Find where the given text appears and provide that cell's center as [X, Y] coordinate. 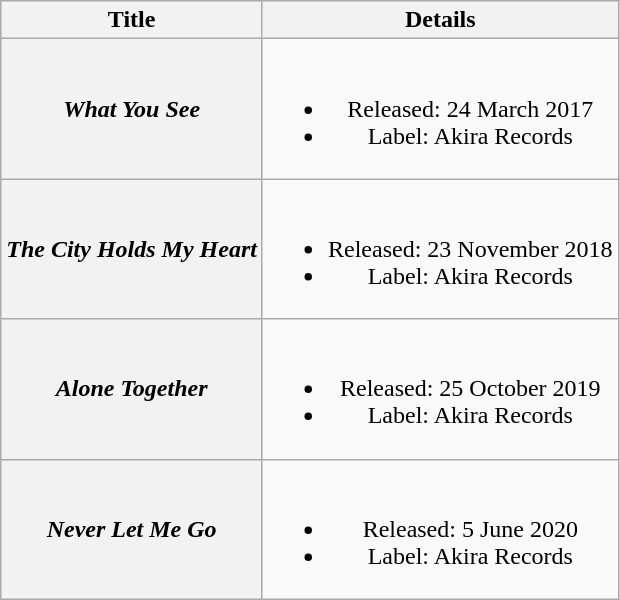
The City Holds My Heart [132, 249]
What You See [132, 109]
Details [440, 20]
Released: 5 June 2020Label: Akira Records [440, 529]
Released: 24 March 2017Label: Akira Records [440, 109]
Released: 23 November 2018Label: Akira Records [440, 249]
Never Let Me Go [132, 529]
Released: 25 October 2019Label: Akira Records [440, 389]
Alone Together [132, 389]
Title [132, 20]
